Output the [X, Y] coordinate of the center of the cell containing the given text.  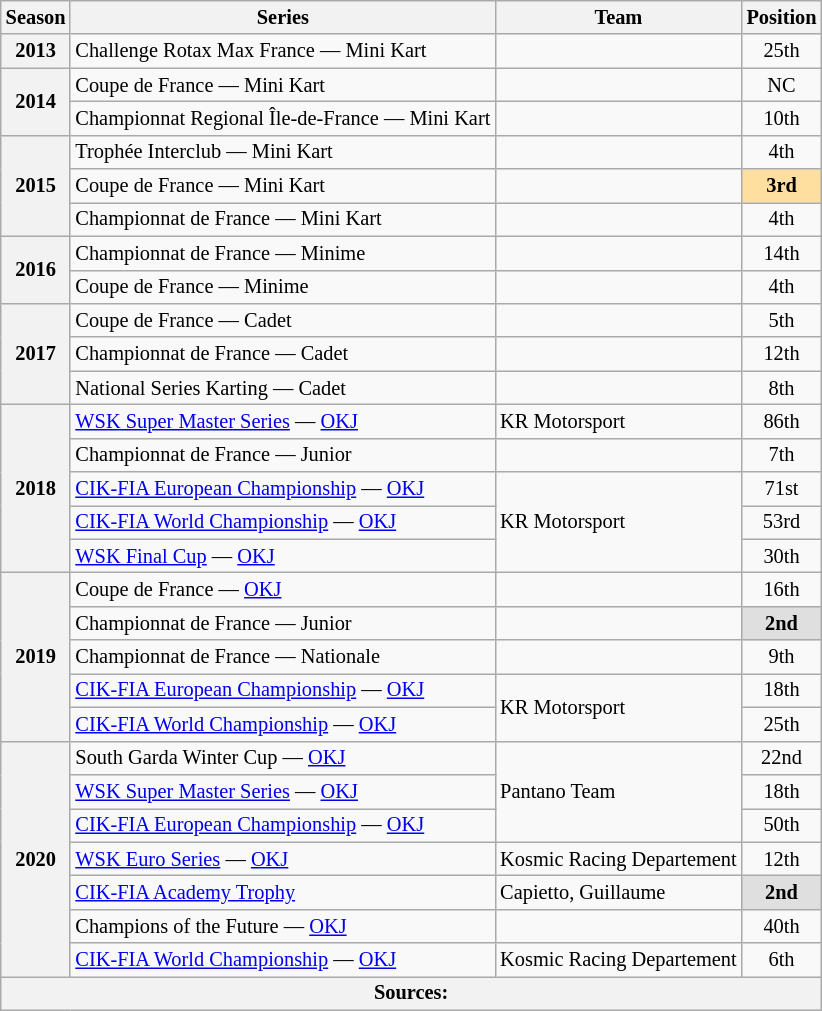
NC [782, 85]
86th [782, 421]
Capietto, Guillaume [618, 892]
Championnat de France — Mini Kart [282, 219]
Series [282, 17]
2018 [36, 488]
5th [782, 320]
Season [36, 17]
Championnat de France — Cadet [282, 354]
Challenge Rotax Max France — Mini Kart [282, 51]
Coupe de France — OKJ [282, 589]
National Series Karting — Cadet [282, 388]
2020 [36, 859]
Pantano Team [618, 792]
CIK-FIA Academy Trophy [282, 892]
71st [782, 489]
WSK Final Cup — OKJ [282, 556]
Coupe de France — Cadet [282, 320]
Trophée Interclub — Mini Kart [282, 152]
Position [782, 17]
2017 [36, 354]
9th [782, 657]
Championnat de France — Nationale [282, 657]
Champions of the Future — OKJ [282, 926]
WSK Euro Series — OKJ [282, 859]
10th [782, 118]
53rd [782, 522]
50th [782, 825]
Team [618, 17]
3rd [782, 186]
40th [782, 926]
8th [782, 388]
22nd [782, 758]
2016 [36, 270]
7th [782, 455]
South Garda Winter Cup — OKJ [282, 758]
Coupe de France — Minime [282, 287]
2015 [36, 186]
16th [782, 589]
2019 [36, 656]
30th [782, 556]
2013 [36, 51]
Championnat Regional Île-de-France — Mini Kart [282, 118]
2014 [36, 102]
14th [782, 253]
Championnat de France — Minime [282, 253]
6th [782, 960]
Sources: [412, 993]
